Output the [X, Y] coordinate of the center of the cell containing the given text.  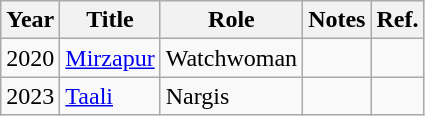
Taali [110, 96]
Year [30, 20]
Watchwoman [231, 58]
Role [231, 20]
Mirzapur [110, 58]
2023 [30, 96]
Notes [337, 20]
Ref. [398, 20]
Nargis [231, 96]
2020 [30, 58]
Title [110, 20]
